Capture the cell that displays the provided text and extract its (x, y) central coordinate. 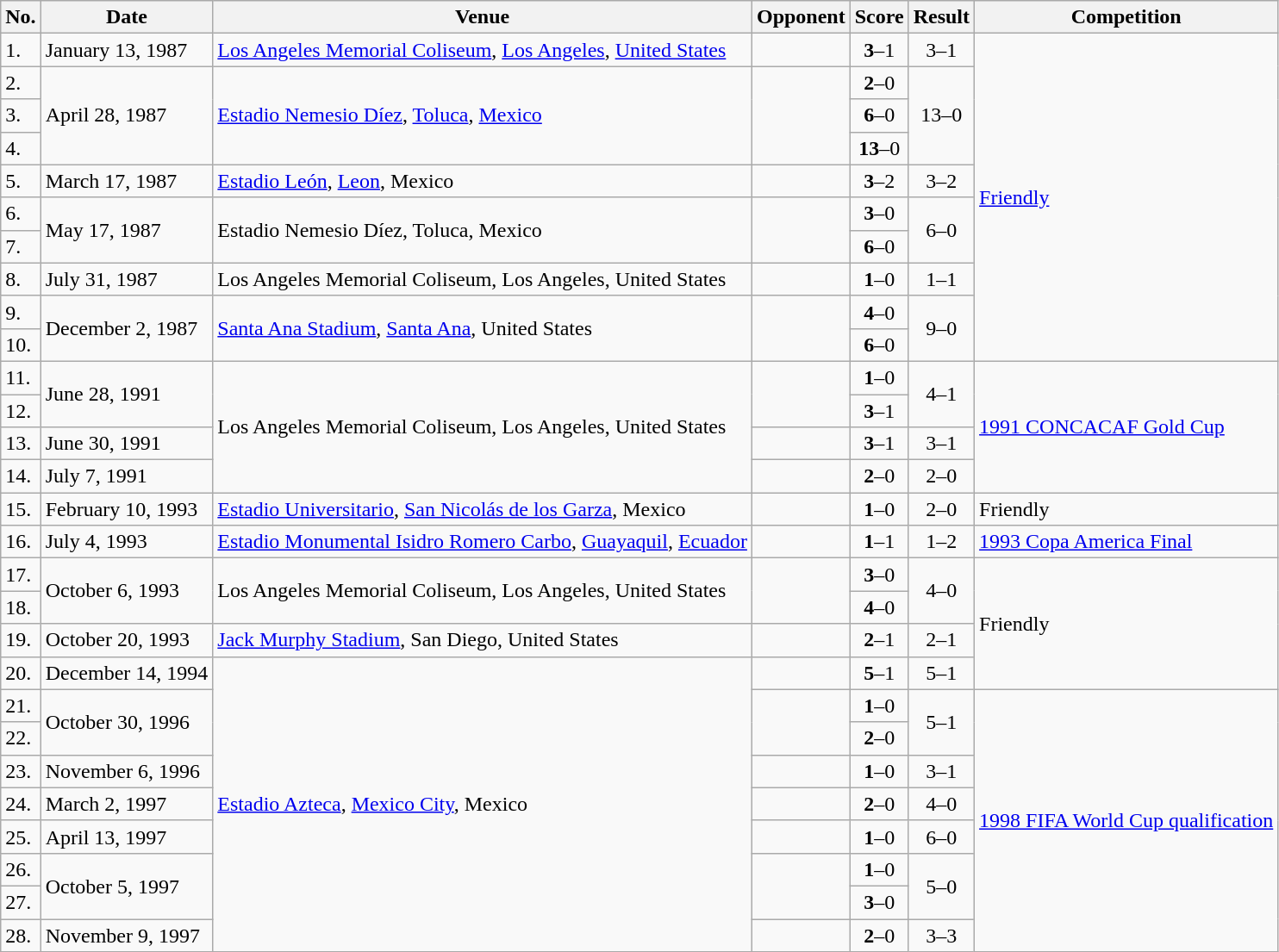
Competition (1126, 17)
28. (21, 935)
Venue (483, 17)
1991 CONCACAF Gold Cup (1126, 426)
24. (21, 804)
December 14, 1994 (127, 673)
April 13, 1997 (127, 837)
16. (21, 542)
October 5, 1997 (127, 886)
22. (21, 738)
October 30, 1996 (127, 722)
Estadio Monumental Isidro Romero Carbo, Guayaquil, Ecuador (483, 542)
6. (21, 214)
1. (21, 50)
1993 Copa America Final (1126, 542)
March 17, 1987 (127, 181)
5. (21, 181)
March 2, 1997 (127, 804)
26. (21, 869)
November 6, 1996 (127, 771)
Date (127, 17)
3–3 (941, 935)
21. (21, 706)
June 30, 1991 (127, 444)
October 20, 1993 (127, 640)
Estadio León, Leon, Mexico (483, 181)
9–0 (941, 328)
Result (941, 17)
4. (21, 148)
November 9, 1997 (127, 935)
5–0 (941, 886)
Santa Ana Stadium, Santa Ana, United States (483, 328)
15. (21, 509)
10. (21, 345)
Jack Murphy Stadium, San Diego, United States (483, 640)
18. (21, 607)
20. (21, 673)
Score (879, 17)
8. (21, 279)
1–2 (941, 542)
Estadio Azteca, Mexico City, Mexico (483, 805)
11. (21, 377)
May 17, 1987 (127, 230)
June 28, 1991 (127, 394)
3. (21, 115)
Opponent (801, 17)
April 28, 1987 (127, 115)
12. (21, 411)
1998 FIFA World Cup qualification (1126, 820)
4–1 (941, 394)
17. (21, 575)
9. (21, 312)
February 10, 1993 (127, 509)
December 2, 1987 (127, 328)
25. (21, 837)
7. (21, 246)
27. (21, 902)
19. (21, 640)
14. (21, 476)
October 6, 1993 (127, 591)
July 4, 1993 (127, 542)
2. (21, 83)
July 31, 1987 (127, 279)
January 13, 1987 (127, 50)
23. (21, 771)
13. (21, 444)
Estadio Universitario, San Nicolás de los Garza, Mexico (483, 509)
July 7, 1991 (127, 476)
No. (21, 17)
